Provide the [x, y] coordinate of the cell's center where the given text is located.  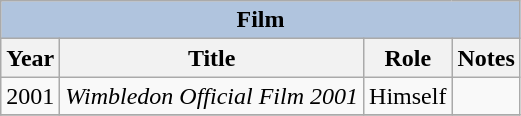
Wimbledon Official Film 2001 [212, 96]
Himself [408, 96]
Title [212, 58]
Role [408, 58]
Year [30, 58]
2001 [30, 96]
Notes [486, 58]
Film [261, 20]
